Scan for the cell matching the given text and deliver its (X, Y) coordinate at center. 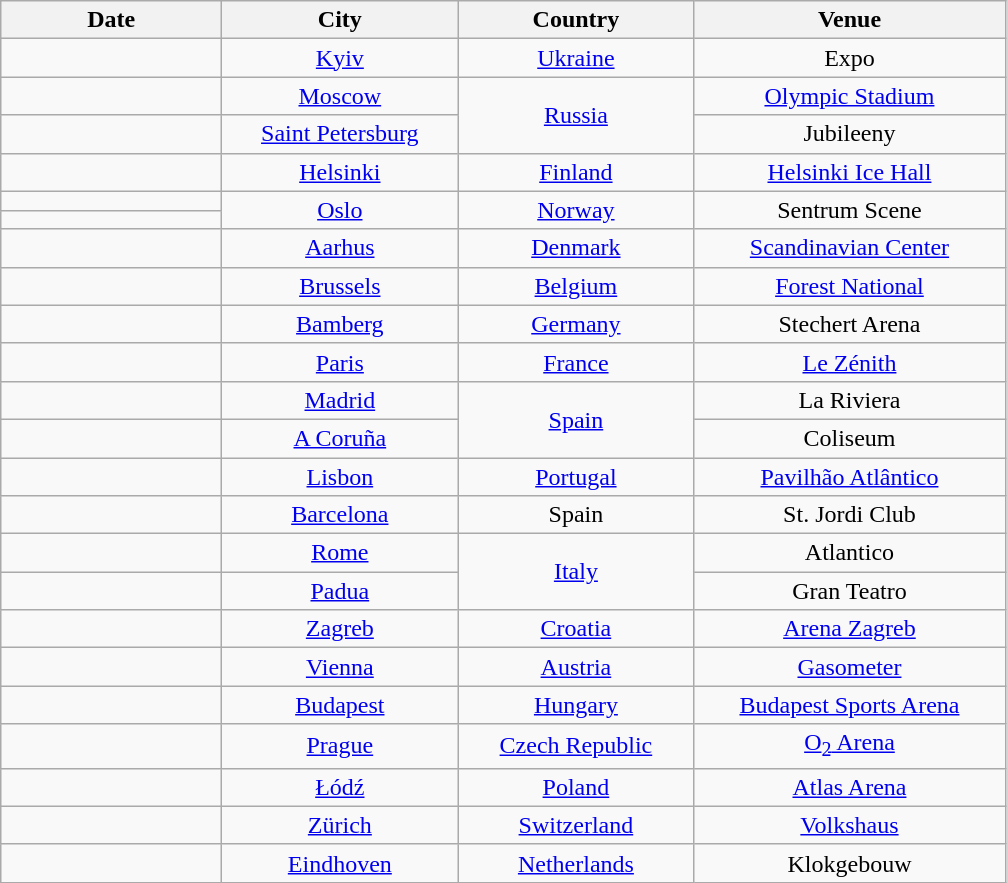
Volkshaus (850, 825)
Lisbon (340, 477)
Budapest (340, 705)
Kyiv (340, 58)
Netherlands (576, 863)
Barcelona (340, 515)
Forest National (850, 286)
Saint Petersburg (340, 134)
St. Jordi Club (850, 515)
Eindhoven (340, 863)
Brussels (340, 286)
Sentrum Scene (850, 210)
Germany (576, 324)
Olympic Stadium (850, 96)
Austria (576, 667)
Scandinavian Center (850, 248)
Zürich (340, 825)
O2 Arena (850, 746)
Switzerland (576, 825)
Russia (576, 115)
Stechert Arena (850, 324)
Helsinki Ice Hall (850, 172)
Bamberg (340, 324)
Denmark (576, 248)
Italy (576, 572)
France (576, 362)
Oslo (340, 210)
Poland (576, 787)
Portugal (576, 477)
Jubileeny (850, 134)
Madrid (340, 400)
Aarhus (340, 248)
Country (576, 20)
Gasometer (850, 667)
Czech Republic (576, 746)
Helsinki (340, 172)
Norway (576, 210)
Pavilhão Atlântico (850, 477)
Expo (850, 58)
Rome (340, 553)
Le Zénith (850, 362)
Vienna (340, 667)
Atlas Arena (850, 787)
La Riviera (850, 400)
Gran Teatro (850, 591)
Ukraine (576, 58)
Hungary (576, 705)
Prague (340, 746)
Zagreb (340, 629)
Finland (576, 172)
Padua (340, 591)
Łódź (340, 787)
Klokgebouw (850, 863)
City (340, 20)
Date (112, 20)
Arena Zagreb (850, 629)
Coliseum (850, 438)
Budapest Sports Arena (850, 705)
A Coruña (340, 438)
Venue (850, 20)
Belgium (576, 286)
Paris (340, 362)
Atlantico (850, 553)
Moscow (340, 96)
Croatia (576, 629)
